Detect which cell encompasses the target text, then output its (X, Y) center coordinate. 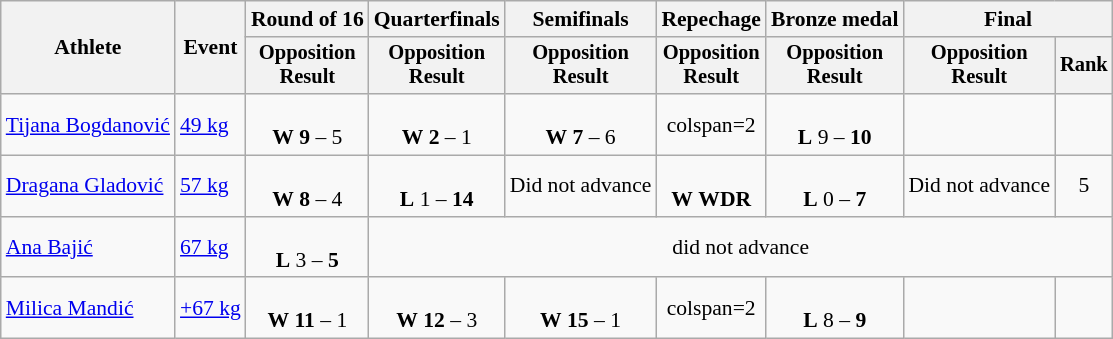
Final (1008, 19)
Rank (1084, 66)
67 kg (210, 248)
Ana Bajić (88, 248)
Tijana Bogdanović (88, 124)
Round of 16 (308, 19)
Semifinals (581, 19)
Dragana Gladović (88, 186)
W 11 – 1 (308, 308)
+67 kg (210, 308)
57 kg (210, 186)
L 0 – 7 (834, 186)
L 8 – 9 (834, 308)
L 9 – 10 (834, 124)
Quarterfinals (437, 19)
W 9 – 5 (308, 124)
W 7 – 6 (581, 124)
W 2 – 1 (437, 124)
L 3 – 5 (308, 248)
W 12 – 3 (437, 308)
Event (210, 48)
W 15 – 1 (581, 308)
W 8 – 4 (308, 186)
L 1 – 14 (437, 186)
Athlete (88, 48)
5 (1084, 186)
49 kg (210, 124)
W WDR (711, 186)
Milica Mandić (88, 308)
Repechage (711, 19)
did not advance (741, 248)
Bronze medal (834, 19)
